Extract the (X, Y) coordinate from the center of the cell holding the provided text.  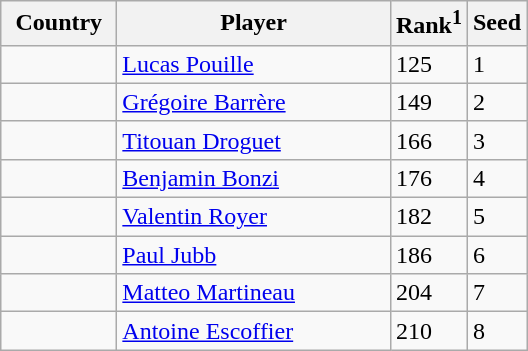
Valentin Royer (254, 217)
186 (428, 255)
Titouan Droguet (254, 140)
182 (428, 217)
3 (496, 140)
210 (428, 331)
Seed (496, 24)
125 (428, 64)
7 (496, 293)
8 (496, 331)
Benjamin Bonzi (254, 178)
149 (428, 102)
Paul Jubb (254, 255)
Rank1 (428, 24)
204 (428, 293)
4 (496, 178)
Lucas Pouille (254, 64)
Antoine Escoffier (254, 331)
6 (496, 255)
166 (428, 140)
1 (496, 64)
Grégoire Barrère (254, 102)
Matteo Martineau (254, 293)
Player (254, 24)
176 (428, 178)
2 (496, 102)
Country (59, 24)
5 (496, 217)
